Capture the cell that displays the provided text and extract its (X, Y) central coordinate. 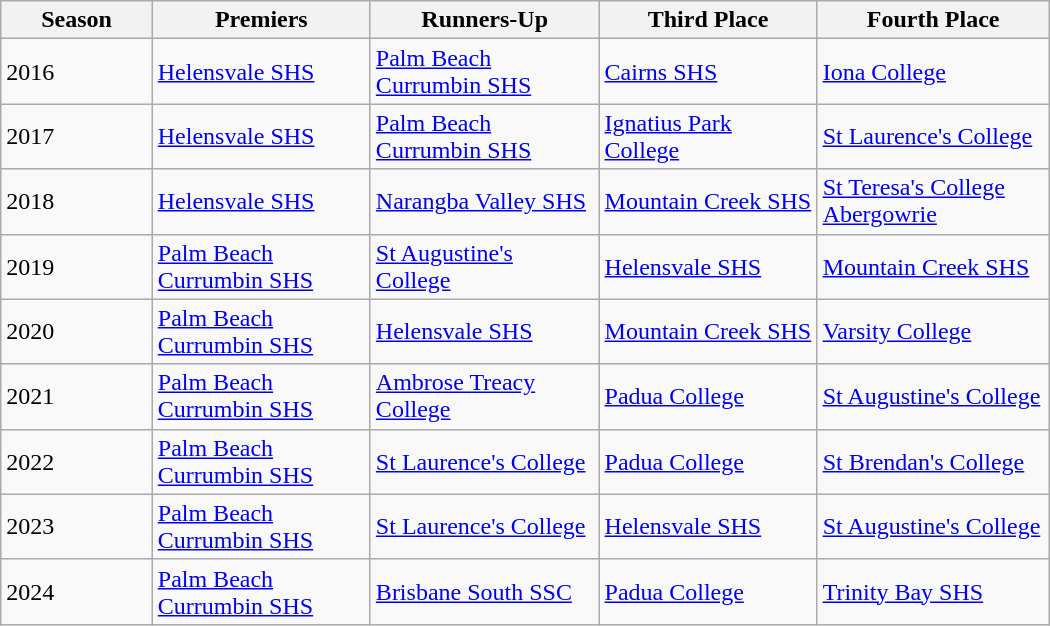
2017 (77, 136)
Fourth Place (933, 20)
2022 (77, 462)
St Teresa's College Abergowrie (933, 202)
2019 (77, 266)
2024 (77, 592)
Third Place (708, 20)
Ignatius Park College (708, 136)
2021 (77, 396)
Varsity College (933, 332)
Runners-Up (484, 20)
2020 (77, 332)
St Brendan's College (933, 462)
Ambrose Treacy College (484, 396)
2018 (77, 202)
Narangba Valley SHS (484, 202)
Iona College (933, 72)
Premiers (261, 20)
2016 (77, 72)
Brisbane South SSC (484, 592)
Season (77, 20)
2023 (77, 526)
Trinity Bay SHS (933, 592)
Cairns SHS (708, 72)
